Provide the (X, Y) coordinate of the cell's center where the given text is located.  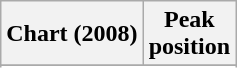
Peak position (189, 34)
Chart (2008) (72, 34)
